Determine the (X, Y) coordinate at the center of the cell enclosing the given text.  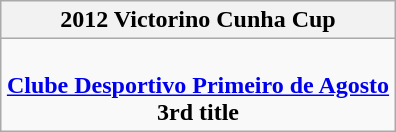
Clube Desportivo Primeiro de Agosto3rd title (198, 85)
2012 Victorino Cunha Cup (198, 20)
